Return (x, y) of the center of cell containing provided text 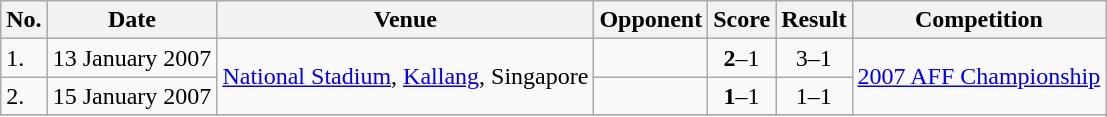
Score (742, 20)
2–1 (742, 58)
2007 AFF Championship (979, 77)
3–1 (814, 58)
Opponent (651, 20)
No. (24, 20)
13 January 2007 (132, 58)
15 January 2007 (132, 96)
Date (132, 20)
Venue (406, 20)
National Stadium, Kallang, Singapore (406, 77)
Result (814, 20)
Competition (979, 20)
2. (24, 96)
1. (24, 58)
